Locate the cell with the specified text and output its (X, Y) center coordinate. 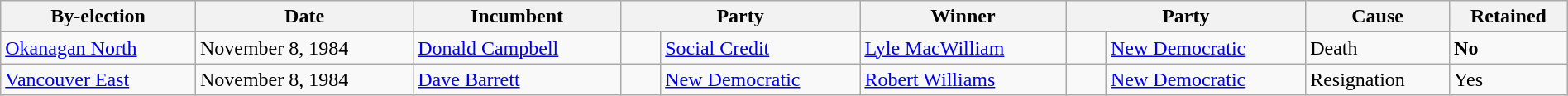
Winner (963, 17)
Resignation (1378, 79)
Donald Campbell (517, 48)
Dave Barrett (517, 79)
By-election (98, 17)
Yes (1508, 79)
No (1508, 48)
Vancouver East (98, 79)
Robert Williams (963, 79)
Cause (1378, 17)
Date (304, 17)
Incumbent (517, 17)
Death (1378, 48)
Lyle MacWilliam (963, 48)
Okanagan North (98, 48)
Retained (1508, 17)
Social Credit (761, 48)
